Provide the [x, y] coordinate of the cell's center where the given text is located.  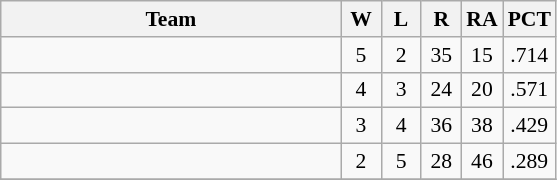
20 [482, 90]
24 [441, 90]
Team [171, 19]
.571 [530, 90]
35 [441, 55]
L [401, 19]
RA [482, 19]
W [361, 19]
.289 [530, 162]
28 [441, 162]
R [441, 19]
.714 [530, 55]
15 [482, 55]
PCT [530, 19]
.429 [530, 126]
36 [441, 126]
46 [482, 162]
38 [482, 126]
